From the cell containing the given text, extract its center point as [x, y] coordinate. 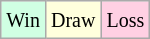
Draw [72, 20]
Win [24, 20]
Loss [126, 20]
